From the cell containing the given text, extract its center point as [x, y] coordinate. 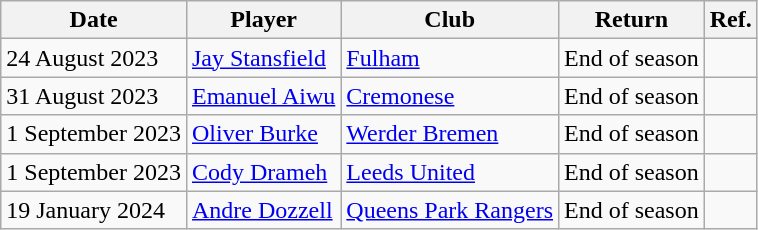
Andre Dozzell [263, 210]
Oliver Burke [263, 134]
Fulham [450, 58]
Werder Bremen [450, 134]
Queens Park Rangers [450, 210]
Emanuel Aiwu [263, 96]
Ref. [730, 20]
Player [263, 20]
Jay Stansfield [263, 58]
Cody Drameh [263, 172]
24 August 2023 [94, 58]
Club [450, 20]
19 January 2024 [94, 210]
Cremonese [450, 96]
Leeds United [450, 172]
31 August 2023 [94, 96]
Return [632, 20]
Date [94, 20]
